Return [x, y] of the center of cell containing provided text 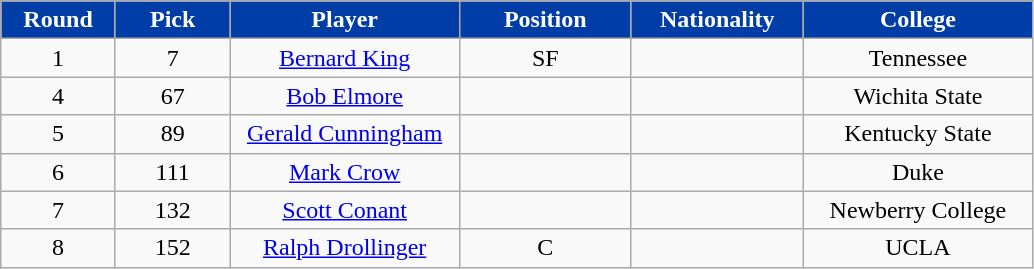
Duke [918, 172]
Tennessee [918, 58]
Round [58, 20]
College [918, 20]
Bernard King [344, 58]
Gerald Cunningham [344, 134]
SF [545, 58]
Pick [172, 20]
67 [172, 96]
Position [545, 20]
5 [58, 134]
Ralph Drollinger [344, 248]
Wichita State [918, 96]
132 [172, 210]
8 [58, 248]
111 [172, 172]
Player [344, 20]
1 [58, 58]
6 [58, 172]
Mark Crow [344, 172]
Kentucky State [918, 134]
152 [172, 248]
4 [58, 96]
C [545, 248]
Bob Elmore [344, 96]
Nationality [717, 20]
Scott Conant [344, 210]
89 [172, 134]
UCLA [918, 248]
Newberry College [918, 210]
